Scan for the cell matching the given text and deliver its [x, y] coordinate at center. 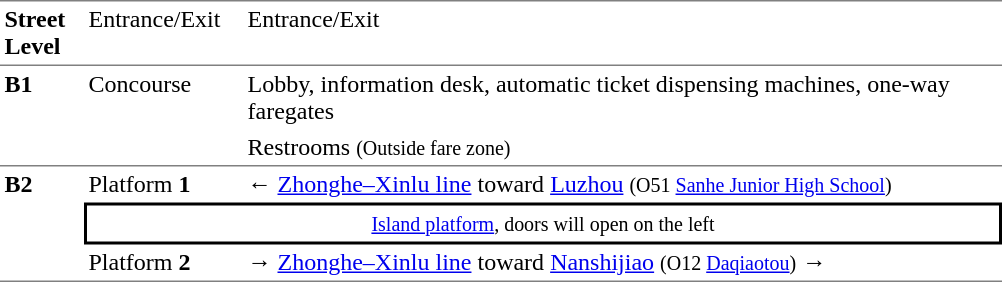
Platform 1 [164, 184]
← Zhonghe–Xinlu line toward Luzhou (O51 Sanhe Junior High School) [622, 184]
Concourse [164, 116]
B2 [42, 224]
Lobby, information desk, automatic ticket dispensing machines, one-way faregates [622, 98]
Island platform, doors will open on the left [543, 223]
Street Level [42, 33]
→ Zhonghe–Xinlu line toward Nanshijiao (O12 Daqiaotou) → [622, 263]
B1 [42, 116]
Restrooms (Outside fare zone) [622, 148]
Platform 2 [164, 263]
